Capture the cell that displays the provided text and extract its [X, Y] central coordinate. 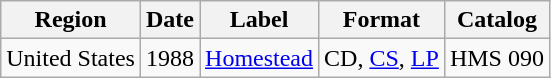
Homestead [260, 58]
Format [382, 20]
CD, CS, LP [382, 58]
Catalog [496, 20]
United States [71, 58]
HMS 090 [496, 58]
Date [170, 20]
1988 [170, 58]
Region [71, 20]
Label [260, 20]
